For the text-containing cell, return its midpoint in [X, Y] coordinate format. 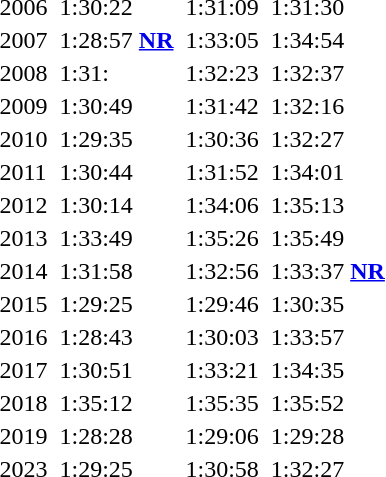
1:29:28 [328, 436]
1:35:12 [116, 403]
1:30:03 [222, 337]
1:35:26 [222, 238]
1:28:57 NR [116, 40]
1:30:51 [116, 370]
1:31:52 [222, 172]
1:34:35 [328, 370]
1:35:49 [328, 238]
1:31:42 [222, 106]
1:32:37 [328, 73]
1:33:57 [328, 337]
1:30:49 [116, 106]
1:30:14 [116, 205]
1:31:58 [116, 271]
1:33:05 [222, 40]
1:34:06 [222, 205]
1:28:28 [116, 436]
1:32:27 [328, 139]
1:33:37 NR [328, 271]
1:29:35 [116, 139]
1:35:52 [328, 403]
1:31: [116, 73]
1:35:35 [222, 403]
1:34:01 [328, 172]
1:30:35 [328, 304]
1:32:23 [222, 73]
1:32:16 [328, 106]
1:33:21 [222, 370]
1:35:13 [328, 205]
1:32:56 [222, 271]
1:28:43 [116, 337]
1:30:44 [116, 172]
1:30:36 [222, 139]
1:34:54 [328, 40]
1:29:06 [222, 436]
1:29:46 [222, 304]
1:29:25 [116, 304]
1:33:49 [116, 238]
